Detect which cell encompasses the target text, then output its (X, Y) center coordinate. 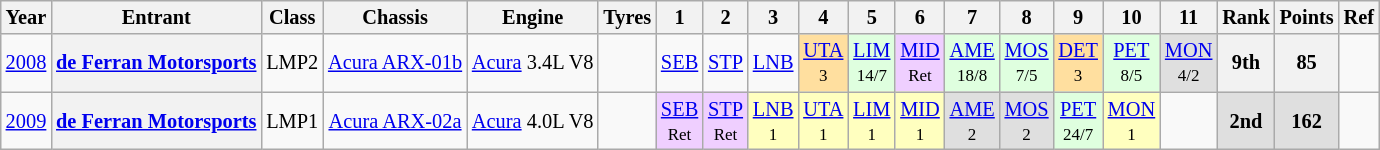
1 (680, 17)
6 (920, 17)
LMP2 (292, 63)
11 (1188, 17)
Points (1307, 17)
7 (972, 17)
PET8/5 (1132, 63)
Chassis (395, 17)
9 (1078, 17)
Class (292, 17)
10 (1132, 17)
5 (872, 17)
DET3 (1078, 63)
8 (1027, 17)
UTA3 (823, 63)
MOS2 (1027, 121)
Entrant (156, 17)
Tyres (627, 17)
2 (726, 17)
UTA1 (823, 121)
Acura 3.4L V8 (532, 63)
Year (26, 17)
LNB (773, 63)
2009 (26, 121)
STP (726, 63)
Acura ARX-01b (395, 63)
Acura 4.0L V8 (532, 121)
162 (1307, 121)
PET24/7 (1078, 121)
Rank (1246, 17)
LIM14/7 (872, 63)
85 (1307, 63)
LMP1 (292, 121)
STPRet (726, 121)
9th (1246, 63)
4 (823, 17)
LIM1 (872, 121)
Acura ARX-02a (395, 121)
AME18/8 (972, 63)
Engine (532, 17)
SEB (680, 63)
2nd (1246, 121)
SEBRet (680, 121)
MIDRet (920, 63)
MID1 (920, 121)
AME2 (972, 121)
MOS7/5 (1027, 63)
2008 (26, 63)
LNB1 (773, 121)
Ref (1359, 17)
MON4/2 (1188, 63)
MON1 (1132, 121)
3 (773, 17)
